Determine the [x, y] coordinate at the center of the cell enclosing the given text.  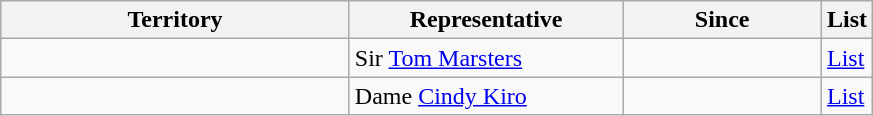
Since [722, 20]
Representative [486, 20]
Sir Tom Marsters [486, 58]
Dame Cindy Kiro [486, 96]
Territory [176, 20]
